Determine the (x, y) coordinate at the center of the cell enclosing the given text.  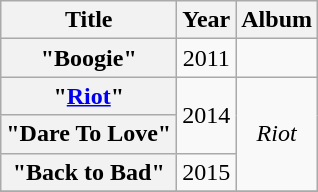
Album (277, 20)
"Boogie" (89, 58)
Year (206, 20)
"Back to Bad" (89, 172)
2011 (206, 58)
2015 (206, 172)
"Dare To Love" (89, 134)
"Riot" (89, 96)
Riot (277, 134)
2014 (206, 115)
Title (89, 20)
